For the text-containing cell, return its midpoint in [x, y] coordinate format. 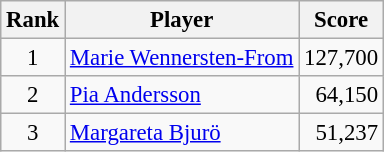
Rank [33, 20]
51,237 [342, 133]
Margareta Bjurö [182, 133]
127,700 [342, 58]
Marie Wennersten-From [182, 58]
Pia Andersson [182, 95]
64,150 [342, 95]
Score [342, 20]
2 [33, 95]
3 [33, 133]
Player [182, 20]
1 [33, 58]
